Identify which cell holds the provided text, then report its [X, Y] central coordinate. 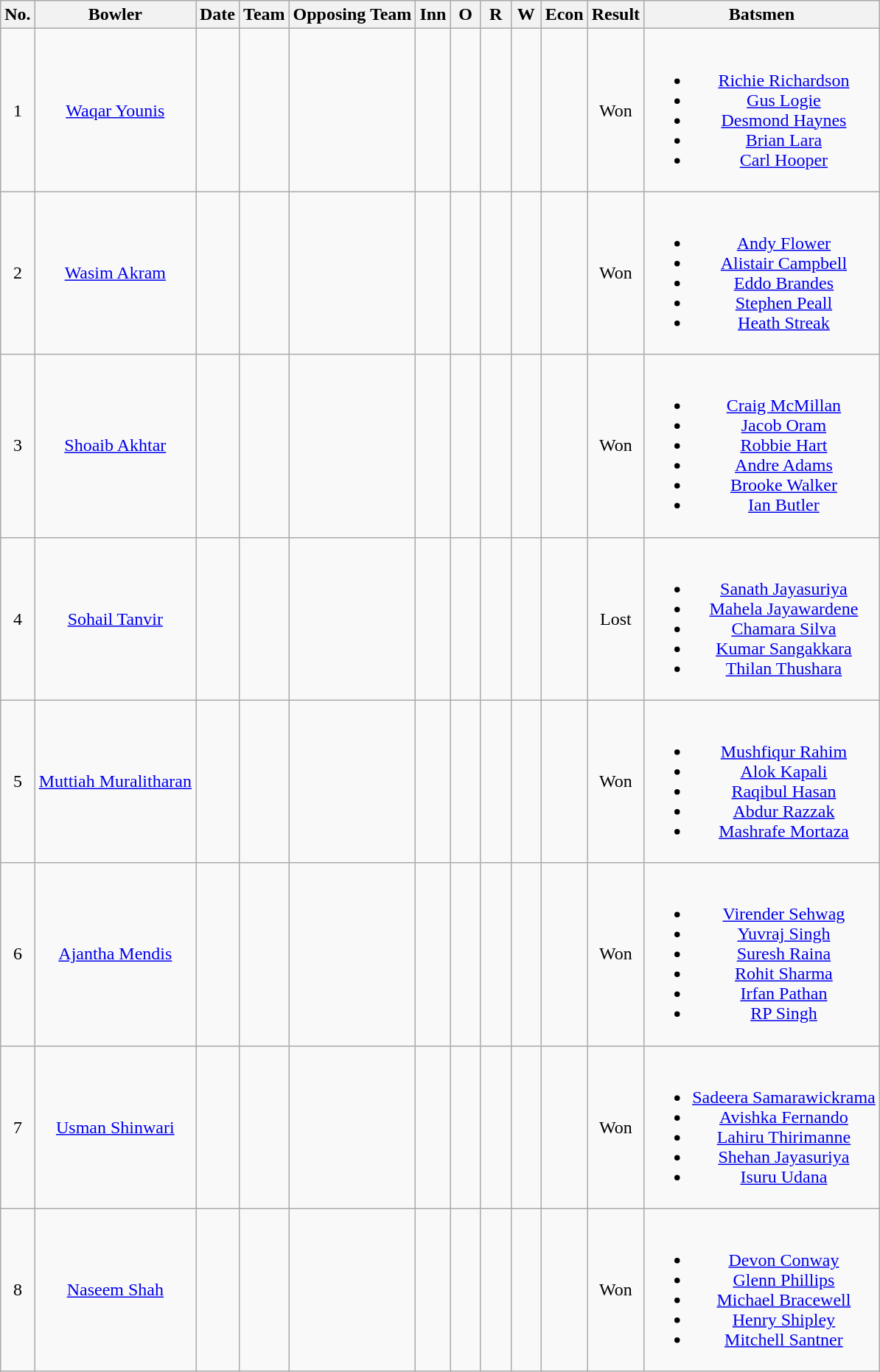
Craig McMillanJacob OramRobbie HartAndre AdamsBrooke WalkerIan Butler [762, 446]
6 [18, 954]
Inn [433, 15]
Result [615, 15]
Devon ConwayGlenn PhillipsMichael BracewellHenry ShipleyMitchell Santner [762, 1289]
Waqar Younis [115, 111]
Shoaib Akhtar [115, 446]
Wasim Akram [115, 273]
Richie RichardsonGus LogieDesmond HaynesBrian LaraCarl Hooper [762, 111]
4 [18, 619]
Sohail Tanvir [115, 619]
Andy FlowerAlistair CampbellEddo BrandesStephen PeallHeath Streak [762, 273]
2 [18, 273]
W [526, 15]
Date [218, 15]
Naseem Shah [115, 1289]
Virender SehwagYuvraj SinghSuresh RainaRohit SharmaIrfan PathanRP Singh [762, 954]
8 [18, 1289]
Batsmen [762, 15]
Bowler [115, 15]
1 [18, 111]
3 [18, 446]
Ajantha Mendis [115, 954]
O [466, 15]
Sadeera SamarawickramaAvishka FernandoLahiru ThirimanneShehan JayasuriyaIsuru Udana [762, 1127]
R [495, 15]
Lost [615, 619]
Mushfiqur RahimAlok KapaliRaqibul HasanAbdur RazzakMashrafe Mortaza [762, 781]
5 [18, 781]
Team [265, 15]
Sanath JayasuriyaMahela JayawardeneChamara SilvaKumar SangakkaraThilan Thushara [762, 619]
Usman Shinwari [115, 1127]
7 [18, 1127]
Opposing Team [352, 15]
No. [18, 15]
Muttiah Muralitharan [115, 781]
Econ [565, 15]
